Pinpoint the cell where the given text exists, returning its (x, y) midpoint coordinate. 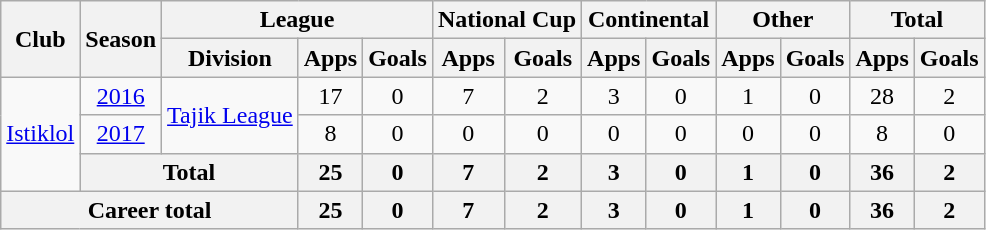
17 (330, 96)
Season (121, 39)
2016 (121, 96)
Other (783, 20)
Career total (150, 210)
Tajik League (230, 115)
Continental (649, 20)
National Cup (506, 20)
Club (40, 39)
28 (882, 96)
Istiklol (40, 134)
League (298, 20)
Division (230, 58)
2017 (121, 134)
